Identify which cell holds the provided text, then report its (x, y) central coordinate. 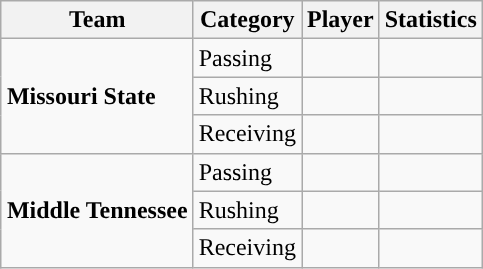
Player (341, 20)
Middle Tennessee (97, 210)
Team (97, 20)
Missouri State (97, 96)
Statistics (430, 20)
Category (247, 20)
